Return [X, Y] of the center of cell containing provided text 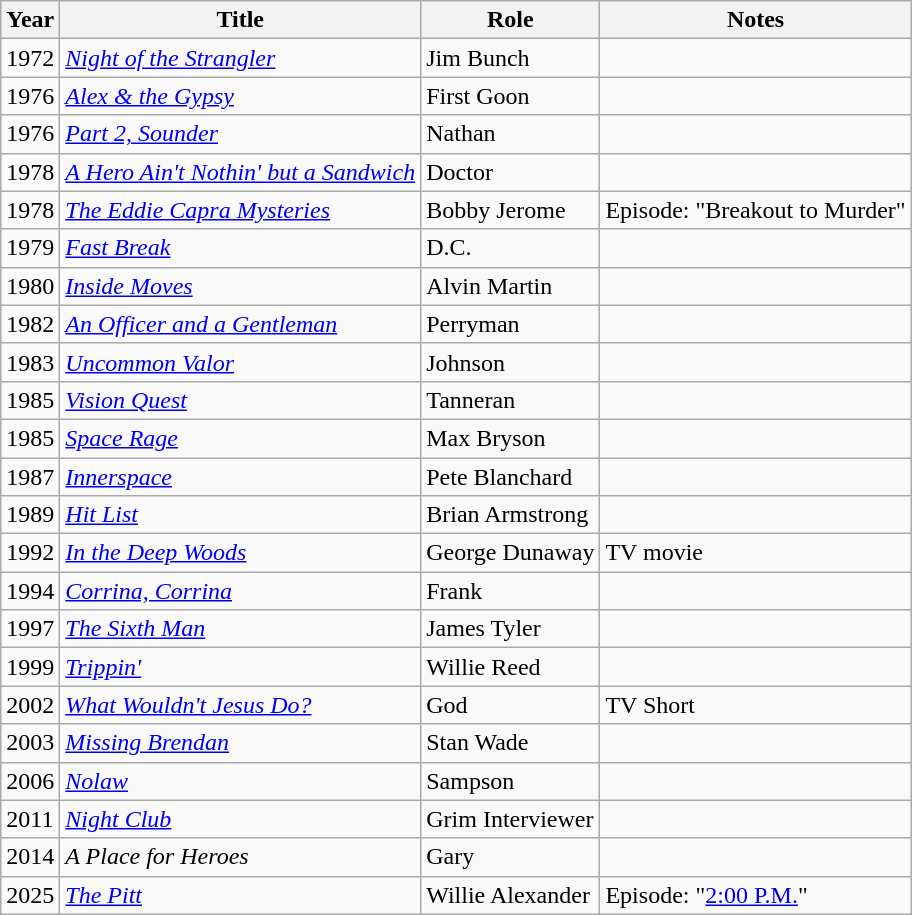
What Wouldn't Jesus Do? [240, 705]
Nathan [510, 134]
Night Club [240, 819]
Grim Interviewer [510, 819]
Alex & the Gypsy [240, 96]
Jim Bunch [510, 58]
Missing Brendan [240, 743]
1982 [30, 324]
2002 [30, 705]
Episode: "2:00 P.M." [756, 895]
A Place for Heroes [240, 857]
Space Rage [240, 438]
Part 2, Sounder [240, 134]
Innerspace [240, 477]
2025 [30, 895]
TV Short [756, 705]
Vision Quest [240, 400]
1994 [30, 591]
Inside Moves [240, 286]
2014 [30, 857]
The Sixth Man [240, 629]
TV movie [756, 553]
Gary [510, 857]
James Tyler [510, 629]
Tanneran [510, 400]
2011 [30, 819]
George Dunaway [510, 553]
The Pitt [240, 895]
Role [510, 20]
Stan Wade [510, 743]
1972 [30, 58]
Max Bryson [510, 438]
Corrina, Corrina [240, 591]
Johnson [510, 362]
Pete Blanchard [510, 477]
2003 [30, 743]
1999 [30, 667]
First Goon [510, 96]
Uncommon Valor [240, 362]
God [510, 705]
1992 [30, 553]
Title [240, 20]
Bobby Jerome [510, 210]
Alvin Martin [510, 286]
Trippin' [240, 667]
The Eddie Capra Mysteries [240, 210]
1980 [30, 286]
Frank [510, 591]
D.C. [510, 248]
Night of the Strangler [240, 58]
Perryman [510, 324]
Notes [756, 20]
1989 [30, 515]
Sampson [510, 781]
Nolaw [240, 781]
Year [30, 20]
1979 [30, 248]
2006 [30, 781]
A Hero Ain't Nothin' but a Sandwich [240, 172]
In the Deep Woods [240, 553]
1983 [30, 362]
1997 [30, 629]
Willie Alexander [510, 895]
Episode: "Breakout to Murder" [756, 210]
1987 [30, 477]
Doctor [510, 172]
Willie Reed [510, 667]
An Officer and a Gentleman [240, 324]
Hit List [240, 515]
Fast Break [240, 248]
Brian Armstrong [510, 515]
